Find where the given text appears and provide that cell's center as (X, Y) coordinate. 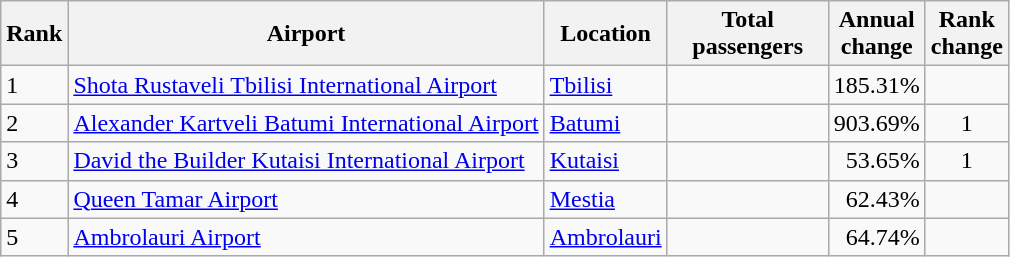
5 (34, 237)
62.43% (876, 199)
Alexander Kartveli Batumi International Airport (306, 123)
185.31% (876, 85)
903.69% (876, 123)
2 (34, 123)
53.65% (876, 161)
David the Builder Kutaisi International Airport (306, 161)
Ambrolauri Airport (306, 237)
Batumi (606, 123)
Tbilisi (606, 85)
Mestia (606, 199)
Rankchange (966, 34)
3 (34, 161)
Queen Tamar Airport (306, 199)
Rank (34, 34)
Location (606, 34)
Airport (306, 34)
Ambrolauri (606, 237)
Kutaisi (606, 161)
Totalpassengers (748, 34)
Shota Rustaveli Tbilisi International Airport (306, 85)
4 (34, 199)
64.74% (876, 237)
Annualchange (876, 34)
